Locate the cell with the specified text and output its [X, Y] center coordinate. 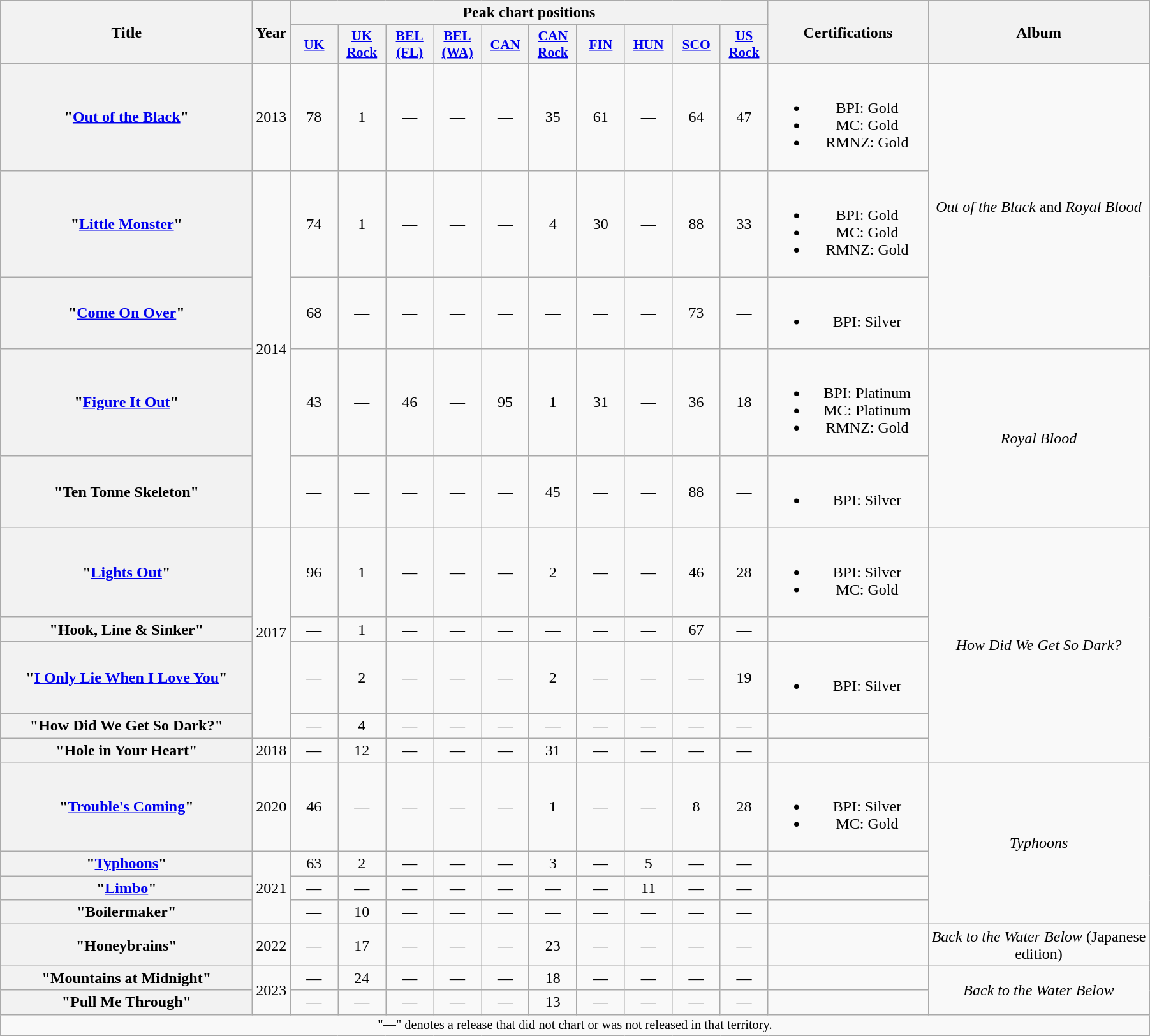
BEL(WA) [458, 45]
2021 [272, 888]
UKRock [362, 45]
23 [552, 945]
"Trouble's Coming" [126, 807]
"Pull Me Through" [126, 1002]
"Hole in Your Heart" [126, 750]
67 [697, 629]
19 [744, 677]
HUN [648, 45]
Certifications [848, 32]
SCO [697, 45]
Year [272, 32]
17 [362, 945]
CAN [505, 45]
61 [601, 117]
"Little Monster" [126, 223]
35 [552, 117]
Out of the Black and Royal Blood [1038, 207]
"Come On Over" [126, 313]
FIN [601, 45]
How Did We Get So Dark? [1038, 644]
Peak chart positions [529, 13]
"Limbo" [126, 888]
Album [1038, 32]
Typhoons [1038, 843]
2023 [272, 990]
BPI: PlatinumMC: PlatinumRMNZ: Gold [848, 402]
"Lights Out" [126, 572]
74 [314, 223]
64 [697, 117]
5 [648, 864]
3 [552, 864]
Title [126, 32]
"I Only Lie When I Love You" [126, 677]
13 [552, 1002]
"Honeybrains" [126, 945]
Back to the Water Below (Japanese edition) [1038, 945]
24 [362, 978]
"Mountains at Midnight" [126, 978]
30 [601, 223]
2020 [272, 807]
8 [697, 807]
12 [362, 750]
95 [505, 402]
68 [314, 313]
11 [648, 888]
Back to the Water Below [1038, 990]
"Typhoons" [126, 864]
"Hook, Line & Sinker" [126, 629]
2018 [272, 750]
45 [552, 491]
Royal Blood [1038, 438]
10 [362, 912]
2022 [272, 945]
UK [314, 45]
"—" denotes a release that did not chart or was not released in that territory. [575, 1025]
73 [697, 313]
BEL(FL) [409, 45]
43 [314, 402]
"How Did We Get So Dark?" [126, 725]
"Boilermaker" [126, 912]
78 [314, 117]
2013 [272, 117]
"Out of the Black" [126, 117]
96 [314, 572]
CANRock [552, 45]
63 [314, 864]
"Figure It Out" [126, 402]
USRock [744, 45]
36 [697, 402]
2014 [272, 349]
"Ten Tonne Skeleton" [126, 491]
47 [744, 117]
2017 [272, 633]
33 [744, 223]
